Scan for the cell matching the given text and deliver its [x, y] coordinate at center. 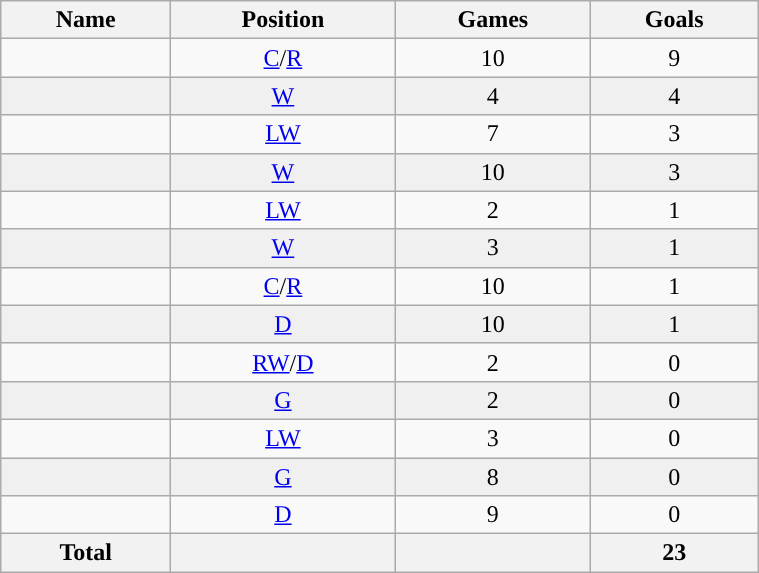
Position [283, 20]
RW/D [283, 362]
8 [493, 477]
Name [86, 20]
Goals [674, 20]
Games [493, 20]
7 [493, 134]
Total [86, 553]
23 [674, 553]
